Determine the [X, Y] coordinate at the center of the cell enclosing the given text.  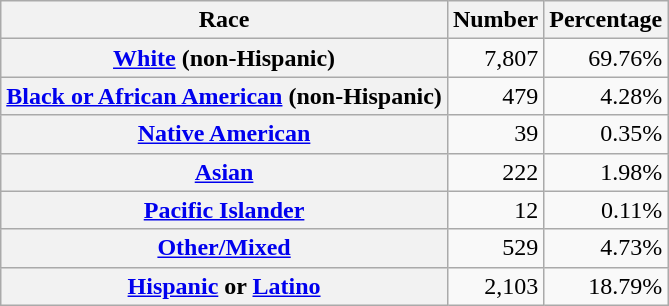
Percentage [606, 20]
18.79% [606, 286]
69.76% [606, 58]
Other/Mixed [224, 248]
0.11% [606, 210]
12 [495, 210]
222 [495, 172]
White (non-Hispanic) [224, 58]
529 [495, 248]
Native American [224, 134]
39 [495, 134]
Hispanic or Latino [224, 286]
Black or African American (non-Hispanic) [224, 96]
0.35% [606, 134]
2,103 [495, 286]
Asian [224, 172]
4.73% [606, 248]
Number [495, 20]
7,807 [495, 58]
1.98% [606, 172]
Pacific Islander [224, 210]
479 [495, 96]
Race [224, 20]
4.28% [606, 96]
